Return (x, y) of the center of cell containing provided text 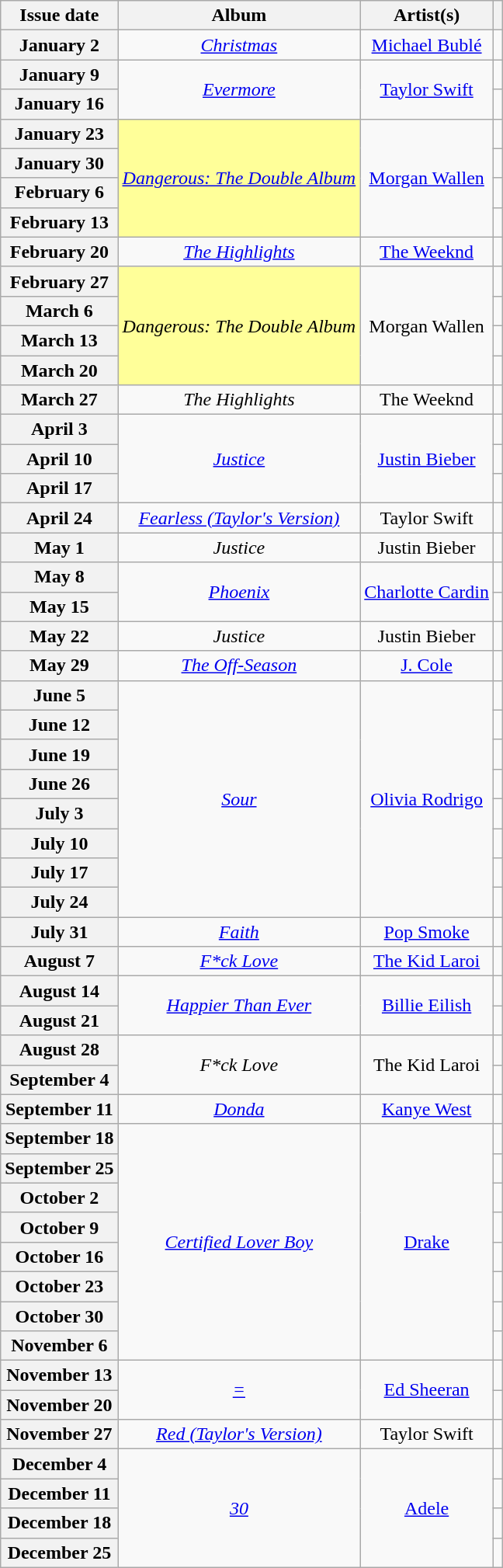
Album (239, 16)
Olivia Rodrigo (427, 798)
Adele (427, 1508)
March 13 (59, 340)
August 7 (59, 961)
Certified Lover Boy (239, 1242)
Michael Bublé (427, 45)
December 18 (59, 1523)
November 13 (59, 1375)
Sour (239, 798)
July 17 (59, 873)
November 27 (59, 1434)
Red (Taylor's Version) (239, 1434)
May 15 (59, 607)
Issue date (59, 16)
September 18 (59, 1139)
October 16 (59, 1257)
April 10 (59, 459)
Pop Smoke (427, 932)
Ed Sheeran (427, 1390)
July 10 (59, 843)
Billie Eilish (427, 1006)
July 24 (59, 902)
January 23 (59, 134)
March 6 (59, 311)
October 9 (59, 1227)
April 3 (59, 429)
January 30 (59, 163)
May 1 (59, 548)
October 23 (59, 1286)
June 12 (59, 725)
September 25 (59, 1168)
December 25 (59, 1552)
30 (239, 1508)
= (239, 1390)
Christmas (239, 45)
July 31 (59, 932)
April 17 (59, 488)
November 20 (59, 1405)
February 27 (59, 281)
October 30 (59, 1316)
Charlotte Cardin (427, 592)
The Off-Season (239, 666)
July 3 (59, 813)
June 5 (59, 695)
September 11 (59, 1109)
January 16 (59, 104)
Kanye West (427, 1109)
December 4 (59, 1464)
February 13 (59, 222)
November 6 (59, 1346)
June 19 (59, 754)
Artist(s) (427, 16)
December 11 (59, 1493)
May 29 (59, 666)
May 8 (59, 577)
October 2 (59, 1198)
June 26 (59, 784)
J. Cole (427, 666)
Drake (427, 1242)
March 27 (59, 400)
April 24 (59, 518)
Phoenix (239, 592)
March 20 (59, 370)
August 21 (59, 1020)
August 28 (59, 1050)
Evermore (239, 89)
January 9 (59, 75)
January 2 (59, 45)
Happier Than Ever (239, 1006)
Fearless (Taylor's Version) (239, 518)
August 14 (59, 991)
February 20 (59, 252)
Faith (239, 932)
September 4 (59, 1080)
February 6 (59, 193)
May 22 (59, 636)
Donda (239, 1109)
